Identify which cell holds the provided text, then report its [x, y] central coordinate. 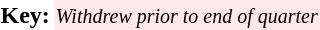
Withdrew prior to end of quarter [186, 15]
